Identify which cell holds the provided text, then report its [x, y] central coordinate. 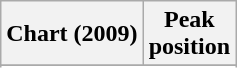
Peakposition [189, 34]
Chart (2009) [72, 34]
